For the text-containing cell, return its midpoint in [x, y] coordinate format. 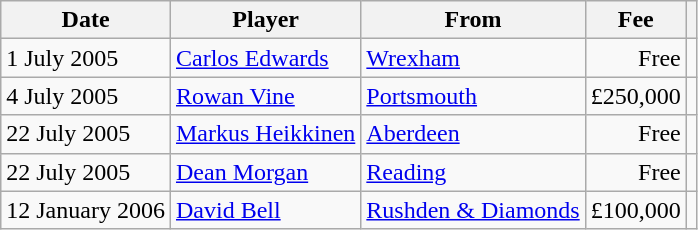
Reading [473, 172]
David Bell [265, 210]
1 July 2005 [86, 58]
Fee [636, 20]
12 January 2006 [86, 210]
Rushden & Diamonds [473, 210]
£250,000 [636, 96]
Dean Morgan [265, 172]
Markus Heikkinen [265, 134]
Rowan Vine [265, 96]
Portsmouth [473, 96]
4 July 2005 [86, 96]
Player [265, 20]
From [473, 20]
Date [86, 20]
Carlos Edwards [265, 58]
Aberdeen [473, 134]
£100,000 [636, 210]
Wrexham [473, 58]
